Provide the [X, Y] coordinate of the cell's center where the given text is located.  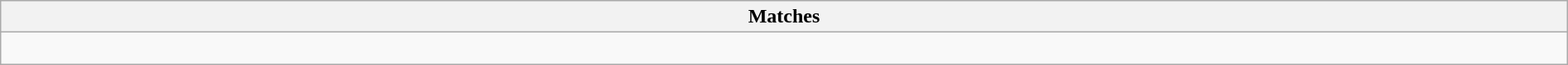
Matches [784, 17]
